Determine the (x, y) coordinate at the center of the cell enclosing the given text.  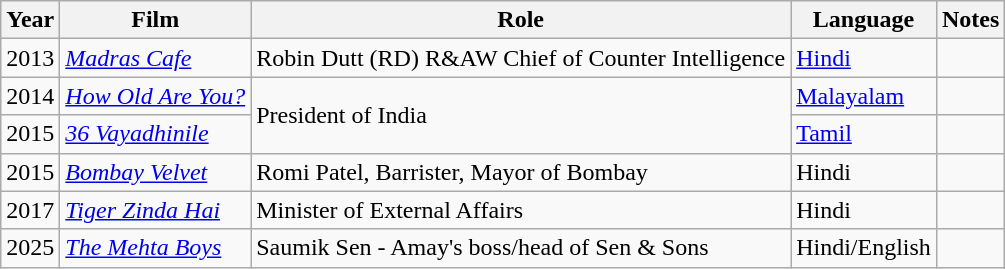
Robin Dutt (RD) R&AW Chief of Counter Intelligence (521, 58)
Role (521, 20)
Saumik Sen - Amay's boss/head of Sen & Sons (521, 248)
Hindi/English (864, 248)
Tamil (864, 134)
Year (30, 20)
Madras Cafe (156, 58)
The Mehta Boys (156, 248)
2025 (30, 248)
36 Vayadhinile (156, 134)
Notes (970, 20)
Bombay Velvet (156, 172)
Film (156, 20)
Minister of External Affairs (521, 210)
2013 (30, 58)
Romi Patel, Barrister, Mayor of Bombay (521, 172)
2014 (30, 96)
Language (864, 20)
Tiger Zinda Hai (156, 210)
Malayalam (864, 96)
President of India (521, 115)
How Old Are You? (156, 96)
2017 (30, 210)
